Identify which cell holds the provided text, then report its [x, y] central coordinate. 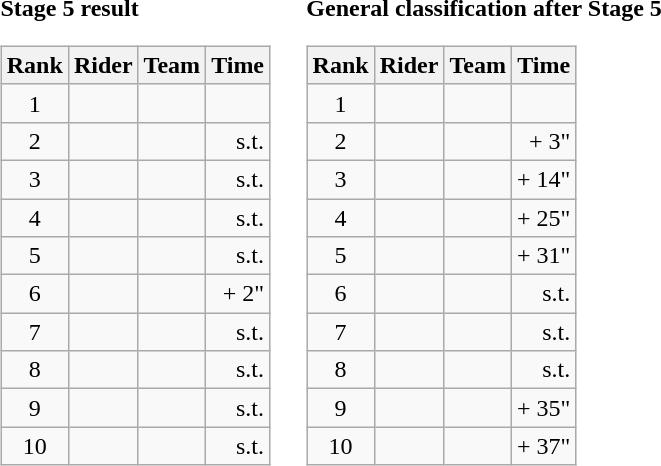
+ 35" [543, 408]
+ 2" [238, 294]
+ 14" [543, 179]
+ 3" [543, 141]
+ 37" [543, 446]
+ 25" [543, 217]
+ 31" [543, 256]
